Pinpoint the cell where the given text exists, returning its (X, Y) midpoint coordinate. 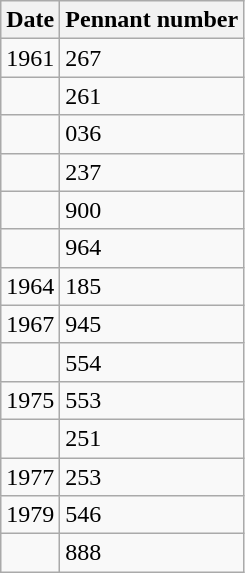
237 (152, 172)
251 (152, 438)
253 (152, 477)
888 (152, 553)
185 (152, 286)
1961 (30, 58)
1977 (30, 477)
1967 (30, 324)
261 (152, 96)
267 (152, 58)
Pennant number (152, 20)
Date (30, 20)
1979 (30, 515)
964 (152, 248)
546 (152, 515)
553 (152, 400)
554 (152, 362)
1964 (30, 286)
036 (152, 134)
945 (152, 324)
1975 (30, 400)
900 (152, 210)
